For the text-containing cell, return its midpoint in (X, Y) coordinate format. 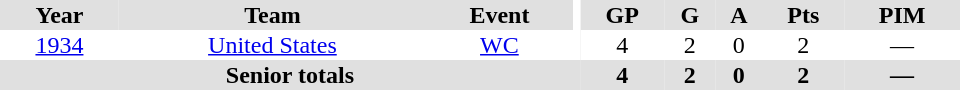
Senior totals (290, 75)
Team (272, 15)
WC (500, 45)
Year (60, 15)
1934 (60, 45)
United States (272, 45)
Pts (804, 15)
Event (500, 15)
G (690, 15)
GP (622, 15)
PIM (902, 15)
A (738, 15)
